Return [x, y] of the center of cell containing provided text 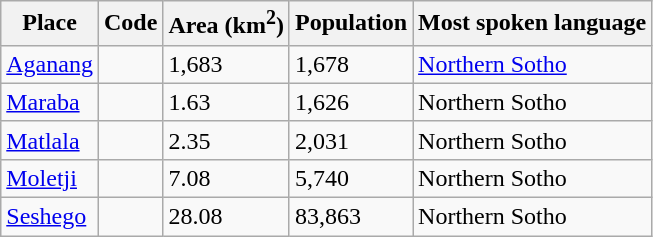
7.08 [226, 178]
Most spoken language [532, 24]
Place [50, 24]
2.35 [226, 140]
Seshego [50, 217]
83,863 [350, 217]
1,683 [226, 64]
28.08 [226, 217]
2,031 [350, 140]
Aganang [50, 64]
Area (km2) [226, 24]
5,740 [350, 178]
1,678 [350, 64]
Population [350, 24]
1.63 [226, 102]
Matlala [50, 140]
Moletji [50, 178]
Code [130, 24]
Maraba [50, 102]
1,626 [350, 102]
